Pinpoint the cell where the given text exists, returning its (X, Y) midpoint coordinate. 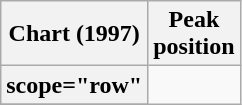
Peakposition (194, 34)
scope="row" (74, 85)
Chart (1997) (74, 34)
